Output the (x, y) coordinate of the center of the cell containing the given text.  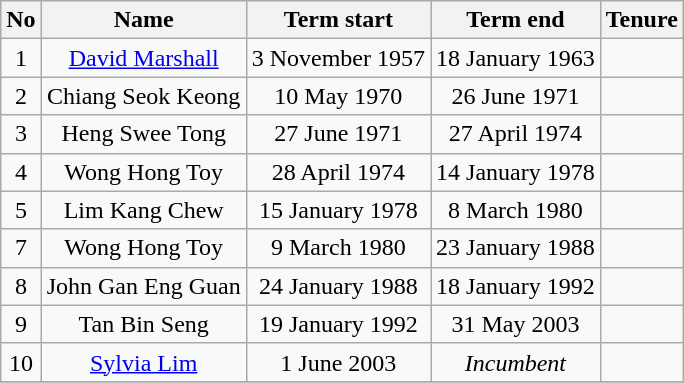
David Marshall (144, 58)
Tenure (642, 20)
8 March 1980 (516, 210)
9 March 1980 (338, 248)
Heng Swee Tong (144, 134)
Lim Kang Chew (144, 210)
26 June 1971 (516, 96)
7 (21, 248)
18 January 1992 (516, 286)
No (21, 20)
27 April 1974 (516, 134)
3 (21, 134)
John Gan Eng Guan (144, 286)
19 January 1992 (338, 324)
31 May 2003 (516, 324)
10 May 1970 (338, 96)
28 April 1974 (338, 172)
Term end (516, 20)
8 (21, 286)
9 (21, 324)
24 January 1988 (338, 286)
3 November 1957 (338, 58)
Name (144, 20)
5 (21, 210)
10 (21, 362)
Term start (338, 20)
27 June 1971 (338, 134)
2 (21, 96)
1 June 2003 (338, 362)
Sylvia Lim (144, 362)
23 January 1988 (516, 248)
Tan Bin Seng (144, 324)
Chiang Seok Keong (144, 96)
15 January 1978 (338, 210)
14 January 1978 (516, 172)
1 (21, 58)
Incumbent (516, 362)
4 (21, 172)
18 January 1963 (516, 58)
